Extract the [x, y] coordinate from the center of the cell holding the provided text.  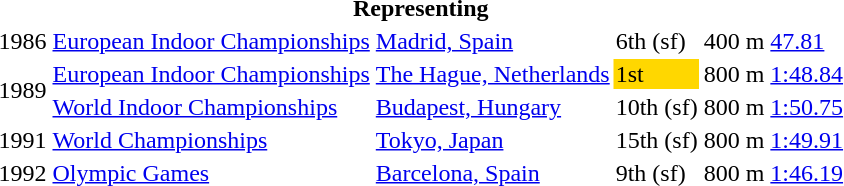
6th (sf) [656, 41]
World Championships [211, 140]
Budapest, Hungary [492, 107]
10th (sf) [656, 107]
The Hague, Netherlands [492, 74]
Madrid, Spain [492, 41]
15th (sf) [656, 140]
World Indoor Championships [211, 107]
400 m [734, 41]
Tokyo, Japan [492, 140]
1st [656, 74]
